Extract the [X, Y] coordinate from the center of the cell holding the provided text.  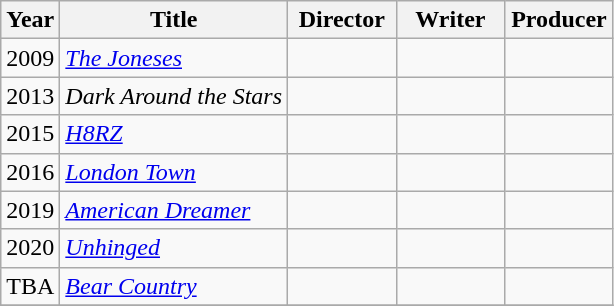
Director [342, 20]
2016 [30, 172]
Year [30, 20]
H8RZ [174, 134]
Writer [450, 20]
Bear Country [174, 286]
Dark Around the Stars [174, 96]
The Joneses [174, 58]
Producer [560, 20]
Title [174, 20]
2020 [30, 248]
2013 [30, 96]
London Town [174, 172]
2019 [30, 210]
TBA [30, 286]
American Dreamer [174, 210]
Unhinged [174, 248]
2015 [30, 134]
2009 [30, 58]
